Search for the cell housing the specified text and yield its [x, y] center coordinate. 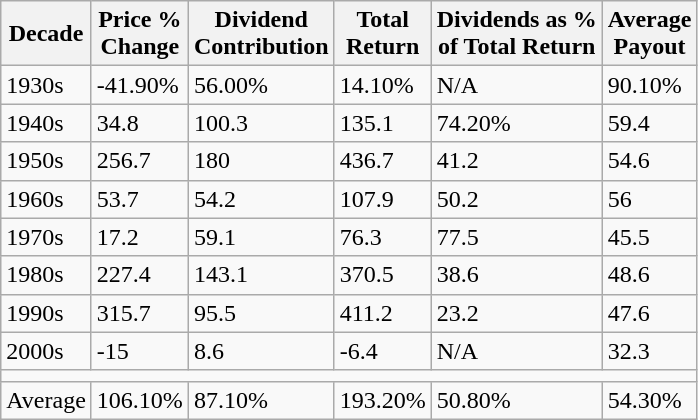
Price %Change [140, 34]
Dividends as %of Total Return [516, 34]
38.6 [516, 275]
54.2 [261, 199]
370.5 [382, 275]
100.3 [261, 123]
54.30% [650, 400]
107.9 [382, 199]
14.10% [382, 85]
193.20% [382, 400]
50.80% [516, 400]
77.5 [516, 237]
17.2 [140, 237]
47.6 [650, 313]
1940s [46, 123]
76.3 [382, 237]
-15 [140, 351]
-6.4 [382, 351]
32.3 [650, 351]
59.4 [650, 123]
1950s [46, 161]
1930s [46, 85]
411.2 [382, 313]
1980s [46, 275]
135.1 [382, 123]
50.2 [516, 199]
59.1 [261, 237]
TotalReturn [382, 34]
56 [650, 199]
AveragePayout [650, 34]
8.6 [261, 351]
436.7 [382, 161]
90.10% [650, 85]
48.6 [650, 275]
87.10% [261, 400]
Decade [46, 34]
56.00% [261, 85]
95.5 [261, 313]
34.8 [140, 123]
1960s [46, 199]
106.10% [140, 400]
143.1 [261, 275]
74.20% [516, 123]
1990s [46, 313]
53.7 [140, 199]
227.4 [140, 275]
180 [261, 161]
1970s [46, 237]
DividendContribution [261, 34]
315.7 [140, 313]
41.2 [516, 161]
23.2 [516, 313]
2000s [46, 351]
256.7 [140, 161]
-41.90% [140, 85]
45.5 [650, 237]
Average [46, 400]
54.6 [650, 161]
